Extract the (x, y) coordinate from the center of the cell holding the provided text.  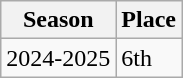
Place (149, 20)
2024-2025 (58, 58)
Season (58, 20)
6th (149, 58)
